Detect which cell encompasses the target text, then output its (X, Y) center coordinate. 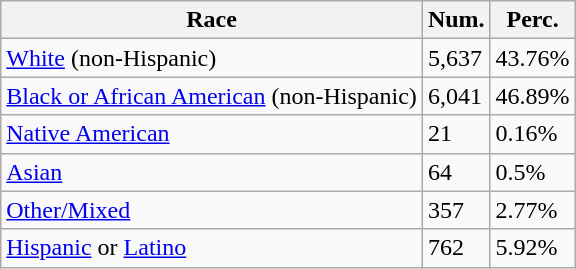
White (non-Hispanic) (212, 58)
762 (456, 248)
5,637 (456, 58)
46.89% (532, 96)
Hispanic or Latino (212, 248)
0.5% (532, 172)
357 (456, 210)
43.76% (532, 58)
5.92% (532, 248)
Race (212, 20)
Native American (212, 134)
21 (456, 134)
0.16% (532, 134)
2.77% (532, 210)
6,041 (456, 96)
Num. (456, 20)
Other/Mixed (212, 210)
64 (456, 172)
Black or African American (non-Hispanic) (212, 96)
Perc. (532, 20)
Asian (212, 172)
